Return (X, Y) of the center of cell containing provided text 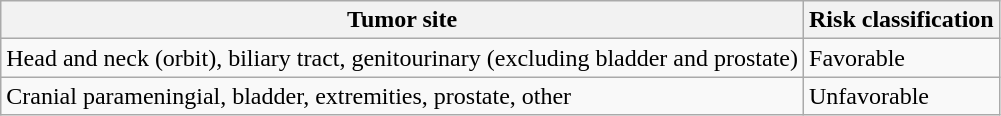
Tumor site (402, 20)
Risk classification (902, 20)
Head and neck (orbit), biliary tract, genitourinary (excluding bladder and prostate) (402, 58)
Favorable (902, 58)
Cranial parameningial, bladder, extremities, prostate, other (402, 96)
Unfavorable (902, 96)
